For the text-containing cell, return its midpoint in (X, Y) coordinate format. 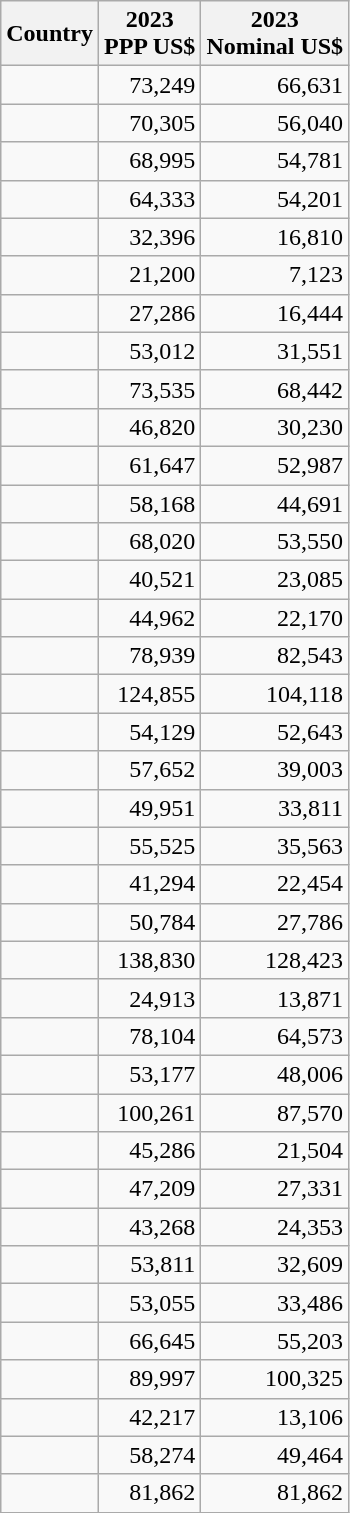
40,521 (149, 580)
46,820 (149, 427)
39,003 (275, 770)
32,609 (275, 1265)
44,691 (275, 503)
16,444 (275, 313)
53,811 (149, 1265)
100,325 (275, 1379)
35,563 (275, 846)
32,396 (149, 237)
44,962 (149, 618)
54,781 (275, 161)
22,170 (275, 618)
Country (50, 34)
24,353 (275, 1227)
61,647 (149, 465)
16,810 (275, 237)
33,486 (275, 1303)
89,997 (149, 1379)
128,423 (275, 960)
104,118 (275, 694)
33,811 (275, 808)
43,268 (149, 1227)
30,230 (275, 427)
100,261 (149, 1113)
22,454 (275, 884)
53,550 (275, 542)
58,168 (149, 503)
13,871 (275, 998)
50,784 (149, 922)
53,177 (149, 1074)
68,020 (149, 542)
21,504 (275, 1151)
21,200 (149, 275)
24,913 (149, 998)
42,217 (149, 1417)
31,551 (275, 351)
58,274 (149, 1455)
57,652 (149, 770)
68,995 (149, 161)
78,939 (149, 656)
49,951 (149, 808)
66,631 (275, 85)
87,570 (275, 1113)
138,830 (149, 960)
52,987 (275, 465)
45,286 (149, 1151)
53,055 (149, 1303)
2023Nominal US$ (275, 34)
55,203 (275, 1341)
13,106 (275, 1417)
68,442 (275, 389)
56,040 (275, 123)
49,464 (275, 1455)
27,286 (149, 313)
124,855 (149, 694)
73,249 (149, 85)
41,294 (149, 884)
64,333 (149, 199)
64,573 (275, 1036)
7,123 (275, 275)
66,645 (149, 1341)
53,012 (149, 351)
73,535 (149, 389)
27,331 (275, 1189)
48,006 (275, 1074)
52,643 (275, 732)
78,104 (149, 1036)
54,129 (149, 732)
23,085 (275, 580)
55,525 (149, 846)
70,305 (149, 123)
54,201 (275, 199)
2023PPP US$ (149, 34)
47,209 (149, 1189)
27,786 (275, 922)
82,543 (275, 656)
